Scan for the cell matching the given text and deliver its (X, Y) coordinate at center. 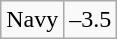
Navy (32, 19)
–3.5 (90, 19)
